Capture the cell that displays the provided text and extract its [x, y] central coordinate. 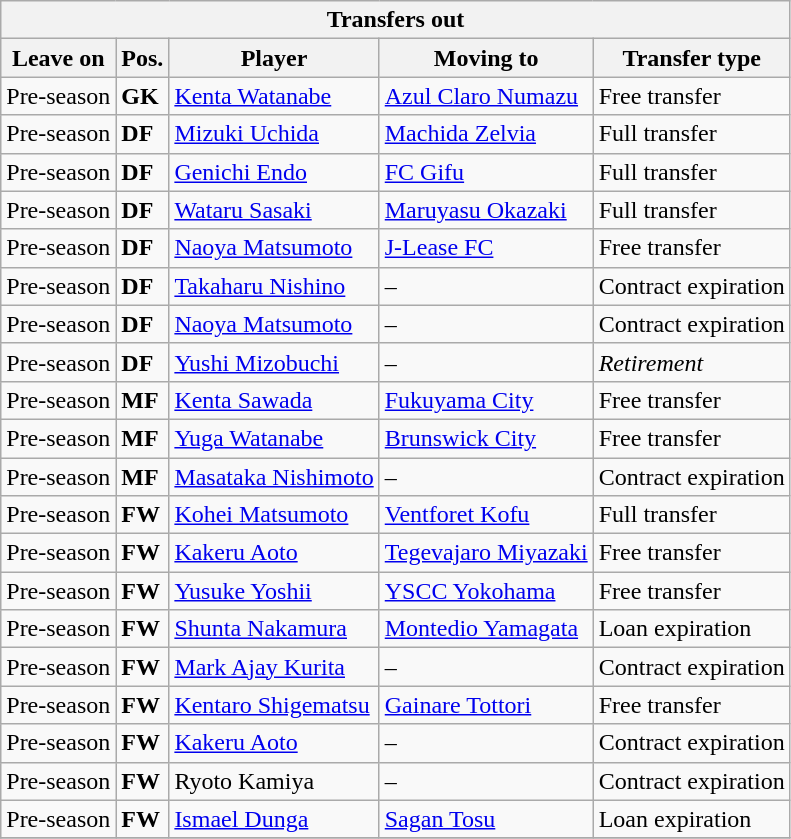
Kenta Sawada [274, 400]
Player [274, 58]
Machida Zelvia [486, 134]
Sagan Tosu [486, 819]
Transfer type [692, 58]
Tegevajaro Miyazaki [486, 553]
Leave on [58, 58]
Takaharu Nishino [274, 286]
Genichi Endo [274, 172]
Kentaro Shigematsu [274, 705]
YSCC Yokohama [486, 591]
Masataka Nishimoto [274, 477]
Retirement [692, 362]
Azul Claro Numazu [486, 96]
Montedio Yamagata [486, 629]
Pos. [142, 58]
Kenta Watanabe [274, 96]
J-Lease FC [486, 248]
Ismael Dunga [274, 819]
GK [142, 96]
Kohei Matsumoto [274, 515]
Ryoto Kamiya [274, 781]
Wataru Sasaki [274, 210]
Maruyasu Okazaki [486, 210]
Shunta Nakamura [274, 629]
Fukuyama City [486, 400]
Mizuki Uchida [274, 134]
Yushi Mizobuchi [274, 362]
Brunswick City [486, 438]
Mark Ajay Kurita [274, 667]
Moving to [486, 58]
Yuga Watanabe [274, 438]
Gainare Tottori [486, 705]
Ventforet Kofu [486, 515]
FC Gifu [486, 172]
Transfers out [396, 20]
Yusuke Yoshii [274, 591]
